Capture the cell that displays the provided text and extract its [X, Y] central coordinate. 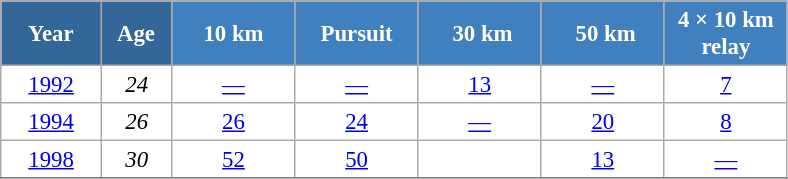
Year [52, 34]
1994 [52, 122]
7 [726, 85]
50 km [602, 34]
10 km [234, 34]
52 [234, 160]
4 × 10 km relay [726, 34]
8 [726, 122]
1992 [52, 85]
1998 [52, 160]
50 [356, 160]
20 [602, 122]
Age [136, 34]
Pursuit [356, 34]
30 km [480, 34]
30 [136, 160]
